Capture the cell that displays the provided text and extract its [X, Y] central coordinate. 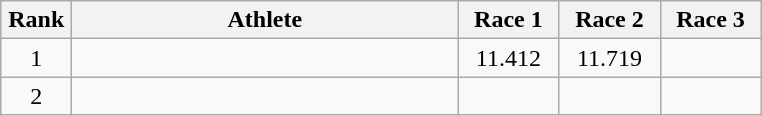
Race 1 [508, 20]
Rank [36, 20]
11.719 [610, 58]
1 [36, 58]
Athlete [265, 20]
2 [36, 96]
Race 2 [610, 20]
11.412 [508, 58]
Race 3 [710, 20]
